Return [x, y] of the center of cell containing provided text 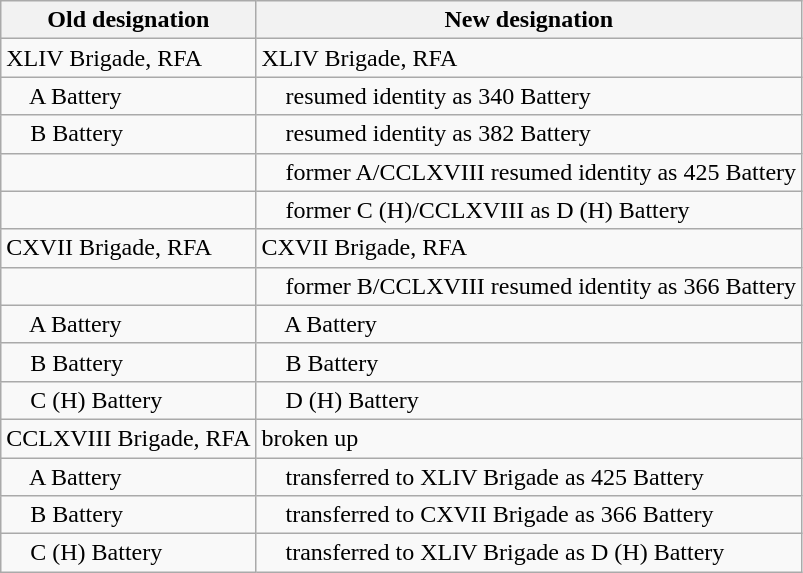
CCLXVIII Brigade, RFA [128, 438]
New designation [529, 20]
former C (H)/CCLXVIII as D (H) Battery [529, 210]
transferred to CXVII Brigade as 366 Battery [529, 515]
Old designation [128, 20]
former A/CCLXVIII resumed identity as 425 Battery [529, 172]
D (H) Battery [529, 400]
former B/CCLXVIII resumed identity as 366 Battery [529, 286]
resumed identity as 382 Battery [529, 134]
resumed identity as 340 Battery [529, 96]
transferred to XLIV Brigade as 425 Battery [529, 477]
broken up [529, 438]
transferred to XLIV Brigade as D (H) Battery [529, 553]
